Determine the [x, y] coordinate at the center of the cell enclosing the given text.  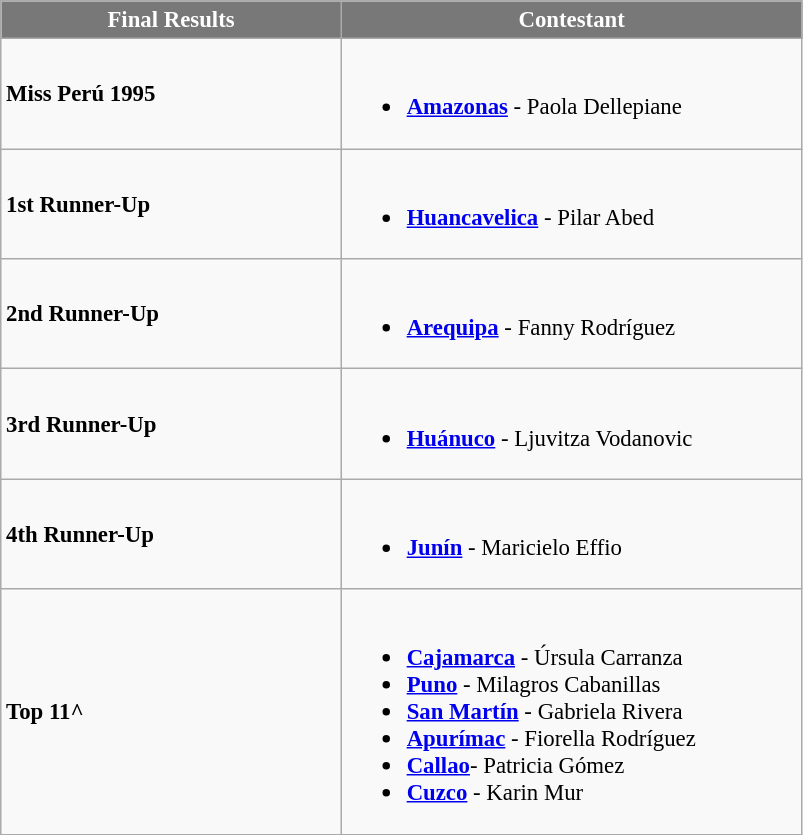
2nd Runner-Up [172, 314]
Huancavelica - Pilar Abed [572, 204]
1st Runner-Up [172, 204]
Final Results [172, 20]
Top 11^ [172, 712]
3rd Runner-Up [172, 424]
Amazonas - Paola Dellepiane [572, 94]
Junín - Maricielo Effio [572, 534]
Contestant [572, 20]
Arequipa - Fanny Rodríguez [572, 314]
Huánuco - Ljuvitza Vodanovic [572, 424]
4th Runner-Up [172, 534]
Miss Perú 1995 [172, 94]
